From the cell containing the given text, extract its center point as (x, y) coordinate. 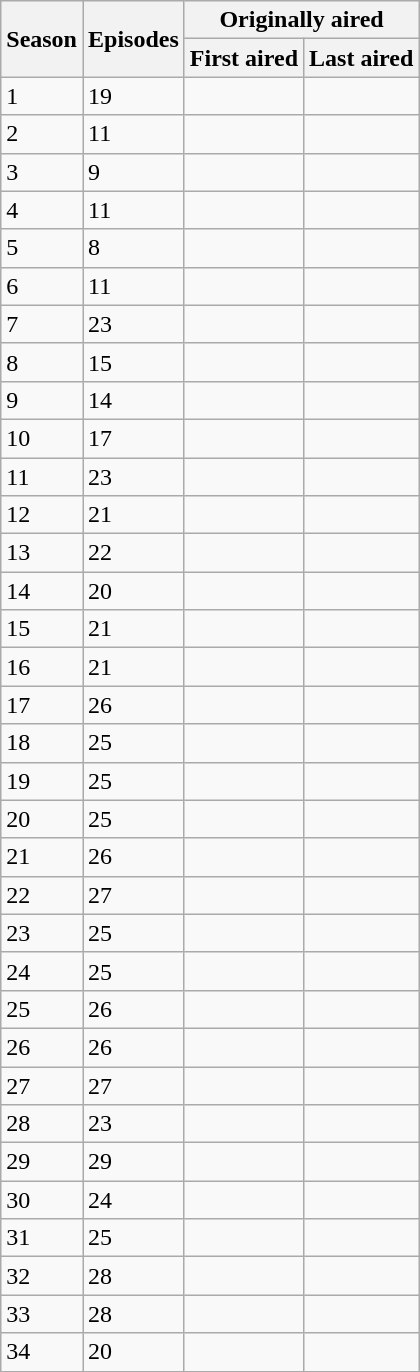
12 (42, 515)
1 (42, 96)
6 (42, 286)
32 (42, 1276)
Originally aired (302, 20)
16 (42, 667)
7 (42, 324)
30 (42, 1200)
13 (42, 553)
Last aired (362, 58)
4 (42, 210)
Episodes (133, 39)
18 (42, 743)
5 (42, 248)
31 (42, 1238)
34 (42, 1352)
First aired (244, 58)
Season (42, 39)
33 (42, 1314)
10 (42, 438)
3 (42, 172)
2 (42, 134)
